For the text-containing cell, return its midpoint in (x, y) coordinate format. 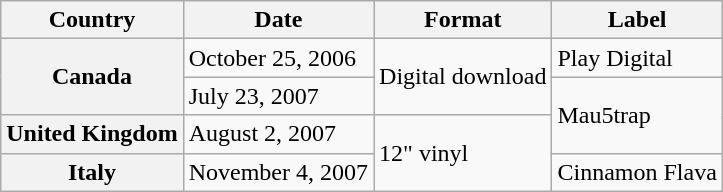
Mau5trap (637, 115)
Play Digital (637, 58)
July 23, 2007 (278, 96)
Cinnamon Flava (637, 172)
United Kingdom (92, 134)
Label (637, 20)
October 25, 2006 (278, 58)
Digital download (463, 77)
August 2, 2007 (278, 134)
November 4, 2007 (278, 172)
12" vinyl (463, 153)
Canada (92, 77)
Italy (92, 172)
Format (463, 20)
Country (92, 20)
Date (278, 20)
